Determine the [X, Y] coordinate at the center of the cell enclosing the given text.  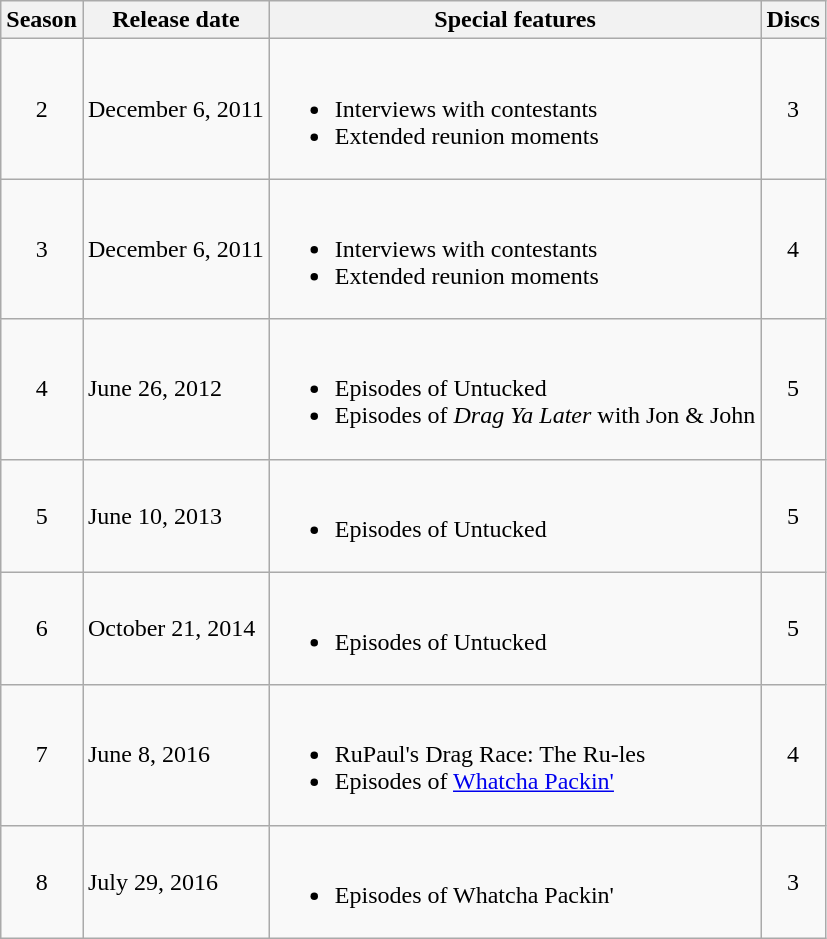
Release date [176, 20]
June 8, 2016 [176, 755]
July 29, 2016 [176, 882]
October 21, 2014 [176, 628]
Special features [515, 20]
June 26, 2012 [176, 389]
Episodes of UntuckedEpisodes of Drag Ya Later with Jon & John [515, 389]
Episodes of Whatcha Packin' [515, 882]
6 [42, 628]
2 [42, 109]
June 10, 2013 [176, 516]
Discs [793, 20]
7 [42, 755]
Season [42, 20]
RuPaul's Drag Race: The Ru-lesEpisodes of Whatcha Packin' [515, 755]
8 [42, 882]
